Extract the (x, y) coordinate from the center of the cell holding the provided text.  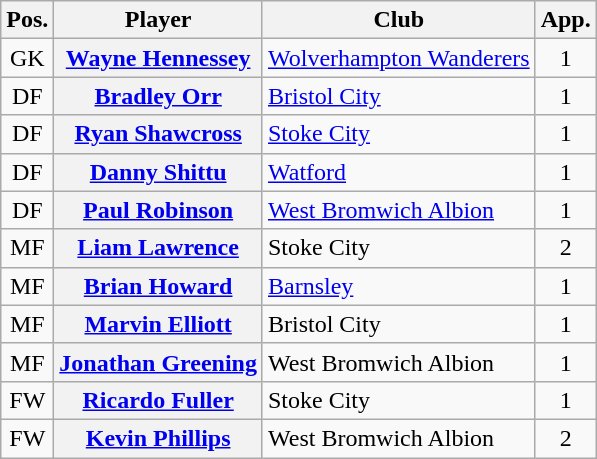
Ryan Shawcross (158, 134)
Ricardo Fuller (158, 400)
Brian Howard (158, 286)
Bradley Orr (158, 96)
Wayne Hennessey (158, 58)
Player (158, 20)
GK (28, 58)
Watford (398, 172)
Marvin Elliott (158, 324)
Barnsley (398, 286)
Liam Lawrence (158, 248)
Kevin Phillips (158, 438)
Paul Robinson (158, 210)
App. (566, 20)
Pos. (28, 20)
Jonathan Greening (158, 362)
Danny Shittu (158, 172)
Wolverhampton Wanderers (398, 58)
Club (398, 20)
